Locate the cell with the specified text and output its [X, Y] center coordinate. 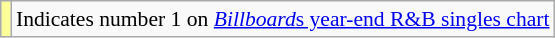
Indicates number 1 on Billboards year-end R&B singles chart [283, 19]
